Scan for the cell matching the given text and deliver its (X, Y) coordinate at center. 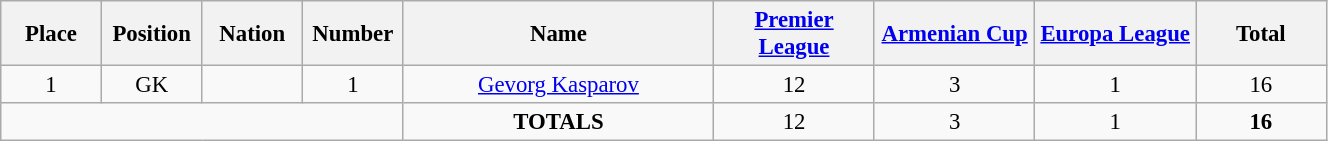
Position (152, 34)
Gevorg Kasparov (558, 85)
GK (152, 85)
Premier League (794, 34)
Europa League (1116, 34)
Name (558, 34)
TOTALS (558, 122)
Nation (252, 34)
Number (354, 34)
Total (1262, 34)
Armenian Cup (954, 34)
Place (52, 34)
